Find where the given text appears and provide that cell's center as (X, Y) coordinate. 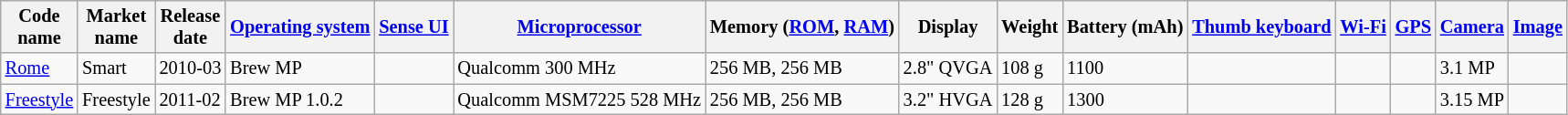
Microprocessor (579, 26)
Thumb keyboard (1261, 26)
GPS (1413, 26)
1100 (1124, 68)
Brew MP 1.0.2 (299, 99)
Battery (mAh) (1124, 26)
Qualcomm MSM7225 528 MHz (579, 99)
3.1 MP (1472, 68)
Codename (39, 26)
Smart (116, 68)
2.8" QVGA (947, 68)
Image (1538, 26)
Qualcomm 300 MHz (579, 68)
108 g (1030, 68)
Wi-Fi (1363, 26)
Display (947, 26)
Weight (1030, 26)
2010-03 (191, 68)
3.15 MP (1472, 99)
Camera (1472, 26)
2011-02 (191, 99)
Marketname (116, 26)
Rome (39, 68)
Releasedate (191, 26)
Operating system (299, 26)
128 g (1030, 99)
Memory (ROM, RAM) (802, 26)
3.2" HVGA (947, 99)
Brew MP (299, 68)
1300 (1124, 99)
Sense UI (413, 26)
